Search for the cell housing the specified text and yield its [x, y] center coordinate. 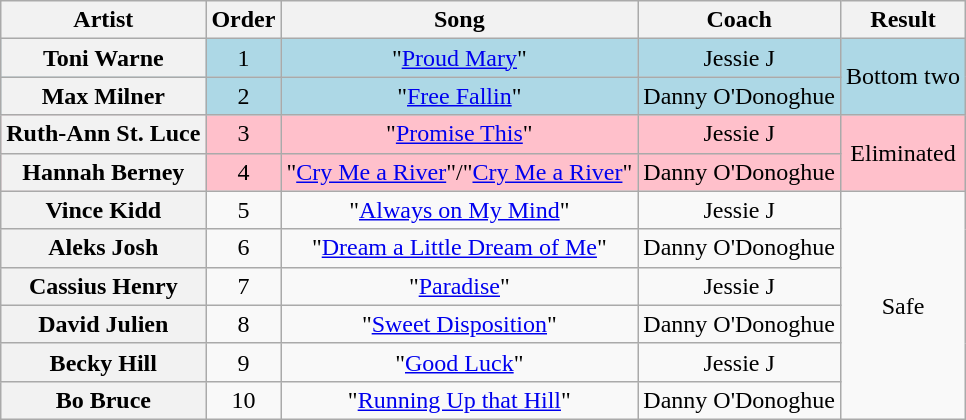
4 [244, 172]
Becky Hill [104, 362]
Song [460, 20]
David Julien [104, 324]
Order [244, 20]
"Dream a Little Dream of Me" [460, 248]
"Running Up that Hill" [460, 400]
Toni Warne [104, 58]
Cassius Henry [104, 286]
7 [244, 286]
"Promise This" [460, 134]
"Proud Mary" [460, 58]
5 [244, 210]
Ruth-Ann St. Luce [104, 134]
Vince Kidd [104, 210]
"Sweet Disposition" [460, 324]
1 [244, 58]
Aleks Josh [104, 248]
Safe [902, 305]
3 [244, 134]
"Paradise" [460, 286]
"Always on My Mind" [460, 210]
Result [902, 20]
9 [244, 362]
Max Milner [104, 96]
8 [244, 324]
Bottom two [902, 77]
Eliminated [902, 153]
"Cry Me a River"/"Cry Me a River" [460, 172]
Artist [104, 20]
"Free Fallin" [460, 96]
Hannah Berney [104, 172]
Bo Bruce [104, 400]
"Good Luck" [460, 362]
10 [244, 400]
Coach [740, 20]
2 [244, 96]
6 [244, 248]
